Find where the given text appears and provide that cell's center as [X, Y] coordinate. 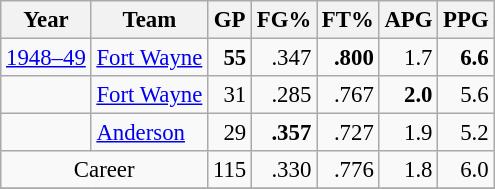
6.6 [466, 58]
5.2 [466, 133]
.357 [284, 133]
.347 [284, 58]
.800 [348, 58]
Year [46, 20]
31 [230, 95]
.285 [284, 95]
1.7 [408, 58]
.330 [284, 170]
Career [104, 170]
1.9 [408, 133]
.727 [348, 133]
APG [408, 20]
5.6 [466, 95]
Team [150, 20]
115 [230, 170]
1948–49 [46, 58]
Anderson [150, 133]
1.8 [408, 170]
PPG [466, 20]
29 [230, 133]
GP [230, 20]
.776 [348, 170]
FG% [284, 20]
FT% [348, 20]
55 [230, 58]
2.0 [408, 95]
6.0 [466, 170]
.767 [348, 95]
